Provide the [x, y] coordinate of the cell's center where the given text is located.  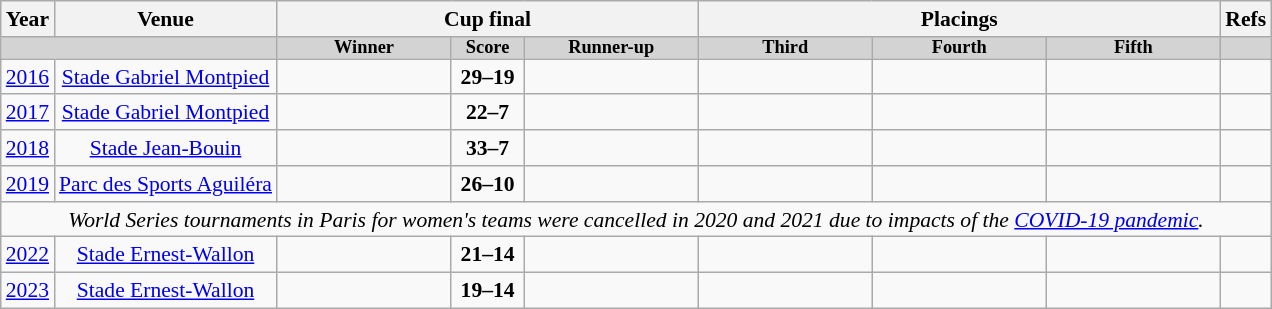
Placings [959, 19]
22–7 [488, 113]
Winner [364, 48]
Score [488, 48]
2022 [28, 255]
World Series tournaments in Paris for women's teams were cancelled in 2020 and 2021 due to impacts of the COVID-19 pandemic. [636, 220]
Runner-up [611, 48]
Venue [166, 19]
29–19 [488, 77]
Cup final [488, 19]
2017 [28, 113]
2018 [28, 148]
Fourth [959, 48]
2016 [28, 77]
Year [28, 19]
Third [785, 48]
21–14 [488, 255]
Stade Jean-Bouin [166, 148]
33–7 [488, 148]
Parc des Sports Aguiléra [166, 184]
2019 [28, 184]
26–10 [488, 184]
2023 [28, 291]
Fifth [1133, 48]
19–14 [488, 291]
Refs [1246, 19]
